Pinpoint the cell where the given text exists, returning its [x, y] midpoint coordinate. 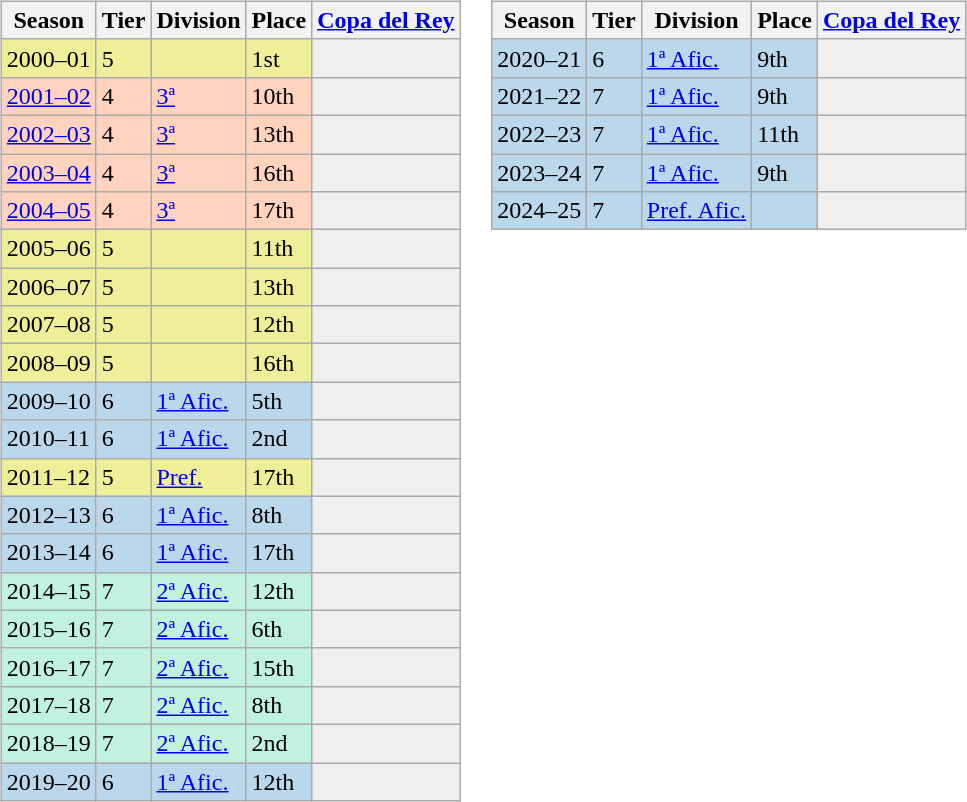
1st [279, 58]
2009–10 [48, 401]
2013–14 [48, 553]
2002–03 [48, 134]
2022–23 [540, 134]
2021–22 [540, 96]
10th [279, 96]
5th [279, 401]
2017–18 [48, 705]
2000–01 [48, 58]
2012–13 [48, 515]
2019–20 [48, 781]
15th [279, 667]
6th [279, 629]
2005–06 [48, 249]
2008–09 [48, 363]
2007–08 [48, 325]
2011–12 [48, 477]
2024–25 [540, 211]
Pref. Afic. [696, 211]
2023–24 [540, 173]
2004–05 [48, 211]
2014–15 [48, 591]
2016–17 [48, 667]
2010–11 [48, 439]
2001–02 [48, 96]
2006–07 [48, 287]
2018–19 [48, 743]
Pref. [198, 477]
2015–16 [48, 629]
2003–04 [48, 173]
2020–21 [540, 58]
